Locate the cell with the specified text and output its (X, Y) center coordinate. 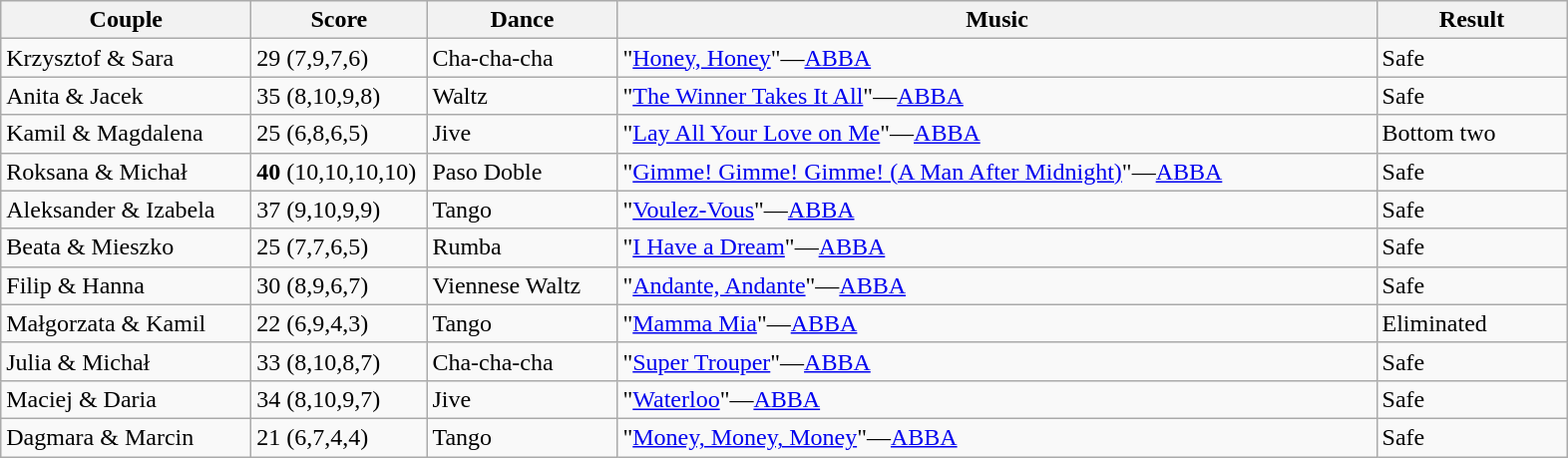
"Voulez-Vous"—ABBA (997, 210)
22 (6,9,4,3) (339, 323)
"Super Trouper"—ABBA (997, 361)
"Honey, Honey"—ABBA (997, 58)
Viennese Waltz (523, 285)
Rumba (523, 247)
Dance (523, 20)
Eliminated (1472, 323)
Małgorzata & Kamil (126, 323)
"Waterloo"—ABBA (997, 399)
25 (7,7,6,5) (339, 247)
"Lay All Your Love on Me"—ABBA (997, 134)
Waltz (523, 96)
Score (339, 20)
Maciej & Daria (126, 399)
Beata & Mieszko (126, 247)
Kamil & Magdalena (126, 134)
Paso Doble (523, 172)
Music (997, 20)
29 (7,9,7,6) (339, 58)
33 (8,10,8,7) (339, 361)
35 (8,10,9,8) (339, 96)
21 (6,7,4,4) (339, 437)
"The Winner Takes It All"—ABBA (997, 96)
"Andante, Andante"—ABBA (997, 285)
"I Have a Dream"—ABBA (997, 247)
Aleksander & Izabela (126, 210)
25 (6,8,6,5) (339, 134)
40 (10,10,10,10) (339, 172)
Roksana & Michał (126, 172)
37 (9,10,9,9) (339, 210)
Krzysztof & Sara (126, 58)
34 (8,10,9,7) (339, 399)
Filip & Hanna (126, 285)
Result (1472, 20)
Julia & Michał (126, 361)
"Gimme! Gimme! Gimme! (A Man After Midnight)"—ABBA (997, 172)
"Mamma Mia"—ABBA (997, 323)
"Money, Money, Money"—ABBA (997, 437)
Anita & Jacek (126, 96)
Couple (126, 20)
Dagmara & Marcin (126, 437)
Bottom two (1472, 134)
30 (8,9,6,7) (339, 285)
